Detect which cell encompasses the target text, then output its (x, y) center coordinate. 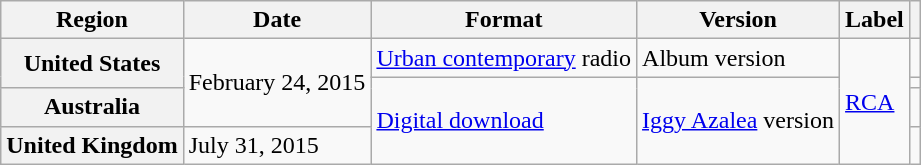
Label (875, 20)
Version (738, 20)
Format (504, 20)
United Kingdom (92, 145)
Digital download (504, 120)
United States (92, 64)
July 31, 2015 (277, 145)
Album version (738, 58)
Australia (92, 107)
Date (277, 20)
February 24, 2015 (277, 82)
Iggy Azalea version (738, 120)
RCA (875, 102)
Urban contemporary radio (504, 58)
Region (92, 20)
